Identify which cell holds the provided text, then report its [X, Y] central coordinate. 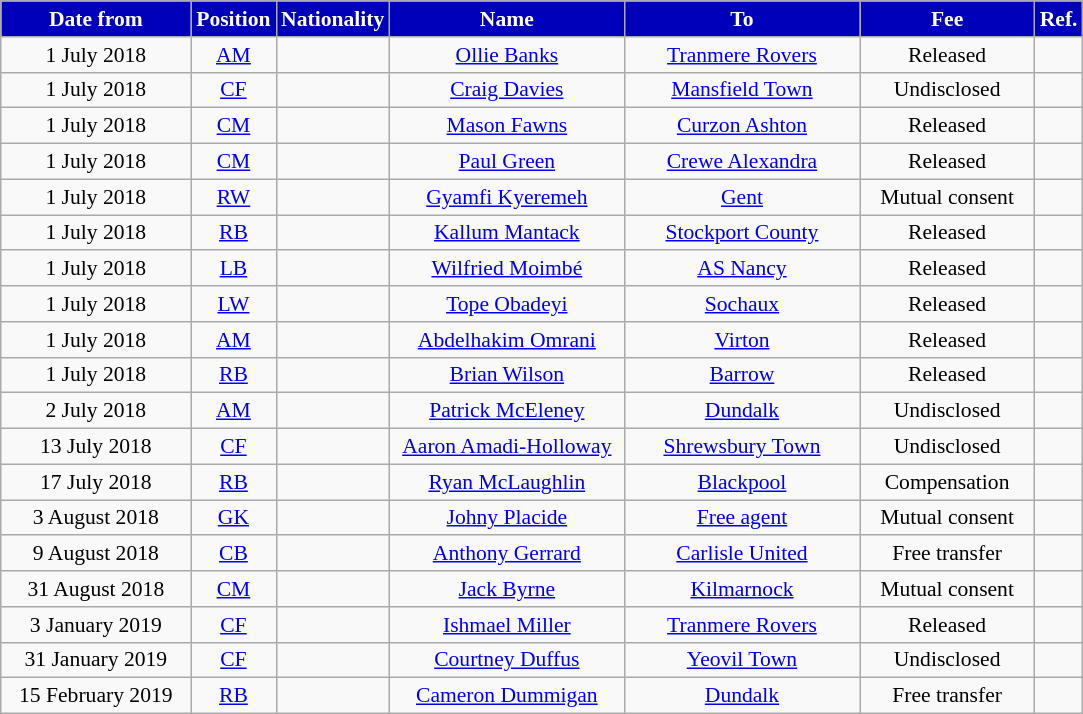
Fee [948, 19]
Johny Placide [506, 518]
Mansfield Town [742, 90]
Wilfried Moimbé [506, 269]
Abdelhakim Omrani [506, 340]
9 August 2018 [96, 554]
Blackpool [742, 482]
Carlisle United [742, 554]
CB [234, 554]
3 August 2018 [96, 518]
Compensation [948, 482]
Nationality [332, 19]
Paul Green [506, 162]
RW [234, 197]
Gyamfi Kyeremeh [506, 197]
Date from [96, 19]
Ryan McLaughlin [506, 482]
Anthony Gerrard [506, 554]
Shrewsbury Town [742, 447]
Kilmarnock [742, 589]
LB [234, 269]
Kallum Mantack [506, 233]
Gent [742, 197]
Yeovil Town [742, 660]
Barrow [742, 375]
Curzon Ashton [742, 126]
Brian Wilson [506, 375]
17 July 2018 [96, 482]
Ref. [1059, 19]
Name [506, 19]
Ishmael Miller [506, 625]
AS Nancy [742, 269]
Position [234, 19]
Courtney Duffus [506, 660]
3 January 2019 [96, 625]
Free agent [742, 518]
13 July 2018 [96, 447]
15 February 2019 [96, 696]
31 January 2019 [96, 660]
Mason Fawns [506, 126]
Ollie Banks [506, 55]
Patrick McEleney [506, 411]
Aaron Amadi-Holloway [506, 447]
To [742, 19]
Stockport County [742, 233]
Craig Davies [506, 90]
Virton [742, 340]
GK [234, 518]
Sochaux [742, 304]
2 July 2018 [96, 411]
Jack Byrne [506, 589]
31 August 2018 [96, 589]
Tope Obadeyi [506, 304]
Cameron Dummigan [506, 696]
Crewe Alexandra [742, 162]
LW [234, 304]
